Search for the cell housing the specified text and yield its (x, y) center coordinate. 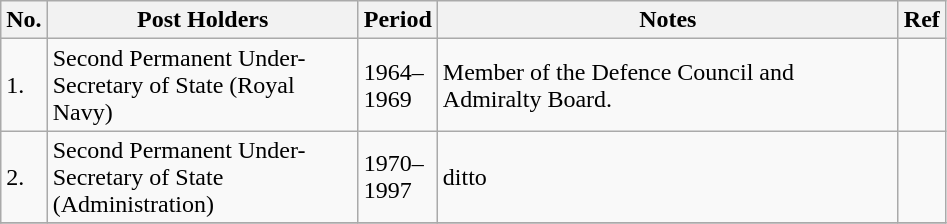
Post Holders (202, 20)
1970–1997 (398, 177)
Second Permanent Under-Secretary of State (Royal Navy) (202, 85)
ditto (668, 177)
Member of the Defence Council and Admiralty Board. (668, 85)
Second Permanent Under- Secretary of State (Administration) (202, 177)
Ref (922, 20)
2. (24, 177)
No. (24, 20)
Period (398, 20)
1964–1969 (398, 85)
Notes (668, 20)
1. (24, 85)
